Identify which cell holds the provided text, then report its [x, y] central coordinate. 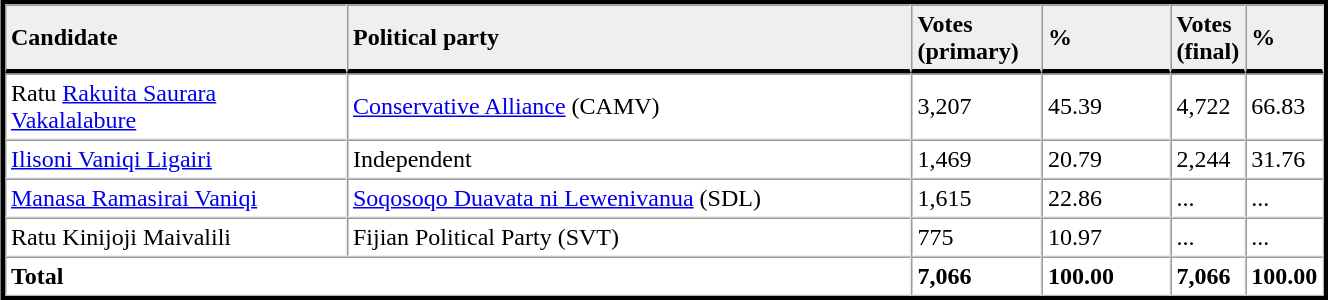
Ratu Rakuita Saurara Vakalalabure [176, 107]
31.76 [1284, 160]
1,469 [976, 160]
20.79 [1106, 160]
Votes(final) [1208, 38]
775 [976, 238]
Conservative Alliance (CAMV) [629, 107]
1,615 [976, 198]
Soqosoqo Duavata ni Lewenivanua (SDL) [629, 198]
45.39 [1106, 107]
Ilisoni Vaniqi Ligairi [176, 160]
2,244 [1208, 160]
3,207 [976, 107]
Manasa Ramasirai Vaniqi [176, 198]
Votes(primary) [976, 38]
Total [458, 276]
10.97 [1106, 238]
66.83 [1284, 107]
Ratu Kinijoji Maivalili [176, 238]
4,722 [1208, 107]
Independent [629, 160]
Political party [629, 38]
22.86 [1106, 198]
Candidate [176, 38]
Fijian Political Party (SVT) [629, 238]
